Capture the cell that displays the provided text and extract its [x, y] central coordinate. 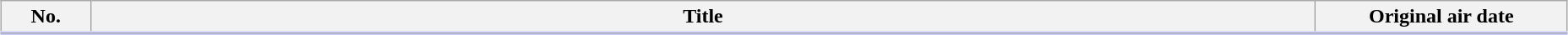
Title [703, 17]
No. [46, 17]
Original air date [1441, 17]
